Return the (X, Y) coordinate for the center point of the cell that contains the specified text.  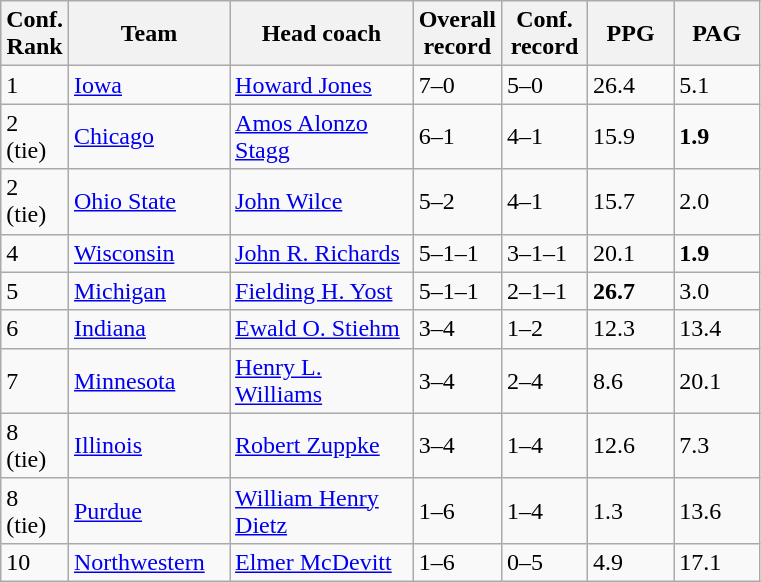
Fielding H. Yost (322, 291)
5–2 (457, 202)
26.7 (631, 291)
7 (35, 380)
2–1–1 (544, 291)
Henry L. Williams (322, 380)
1 (35, 85)
Robert Zuppke (322, 446)
Purdue (148, 510)
4 (35, 253)
Chicago (148, 136)
Michigan (148, 291)
Head coach (322, 34)
26.4 (631, 85)
Conf. record (544, 34)
PPG (631, 34)
15.7 (631, 202)
John Wilce (322, 202)
5 (35, 291)
Ewald O. Stiehm (322, 329)
13.4 (717, 329)
Elmer McDevitt (322, 562)
7–0 (457, 85)
Northwestern (148, 562)
Ohio State (148, 202)
6 (35, 329)
Team (148, 34)
Minnesota (148, 380)
Overall record (457, 34)
Illinois (148, 446)
5–0 (544, 85)
Wisconsin (148, 253)
0–5 (544, 562)
6–1 (457, 136)
PAG (717, 34)
Amos Alonzo Stagg (322, 136)
1.3 (631, 510)
William Henry Dietz (322, 510)
3.0 (717, 291)
2–4 (544, 380)
4.9 (631, 562)
Howard Jones (322, 85)
1–2 (544, 329)
Indiana (148, 329)
12.6 (631, 446)
10 (35, 562)
John R. Richards (322, 253)
12.3 (631, 329)
Iowa (148, 85)
7.3 (717, 446)
5.1 (717, 85)
8.6 (631, 380)
15.9 (631, 136)
17.1 (717, 562)
Conf. Rank (35, 34)
13.6 (717, 510)
2.0 (717, 202)
3–1–1 (544, 253)
